Return the (x, y) coordinate for the center point of the cell that contains the specified text.  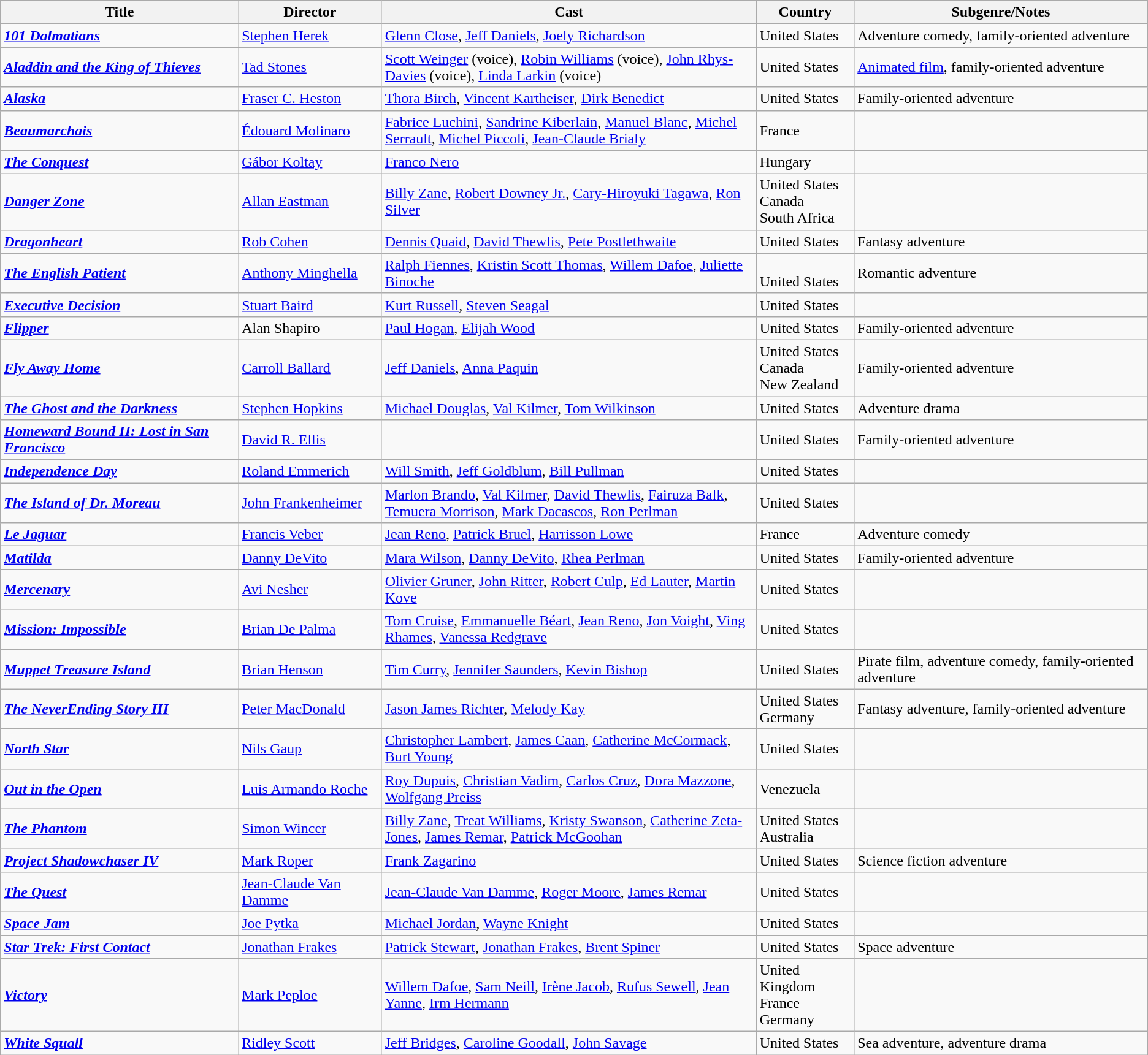
Country (805, 12)
Science fiction adventure (1001, 860)
Executive Decision (120, 305)
Roy Dupuis, Christian Vadim, Carlos Cruz, Dora Mazzone, Wolfgang Preiss (569, 788)
Michael Jordan, Wayne Knight (569, 923)
Jason James Richter, Melody Kay (569, 709)
The NeverEnding Story III (120, 709)
The English Patient (120, 273)
Patrick Stewart, Jonathan Frakes, Brent Spiner (569, 947)
Fantasy adventure, family-oriented adventure (1001, 709)
Ridley Scott (310, 1043)
Alan Shapiro (310, 328)
Flipper (120, 328)
Carroll Ballard (310, 368)
The Phantom (120, 829)
United StatesAustralia (805, 829)
Joe Pytka (310, 923)
Space adventure (1001, 947)
United StatesGermany (805, 709)
Brian De Palma (310, 629)
Danny DeVito (310, 558)
United StatesCanadaNew Zealand (805, 368)
Roland Emmerich (310, 471)
Pirate film, adventure comedy, family-oriented adventure (1001, 669)
Tom Cruise, Emmanuelle Béart, Jean Reno, Jon Voight, Ving Rhames, Vanessa Redgrave (569, 629)
Jean-Claude Van Damme (310, 891)
White Squall (120, 1043)
Adventure comedy (1001, 535)
North Star (120, 749)
Hungary (805, 162)
Jeff Daniels, Anna Paquin (569, 368)
Brian Henson (310, 669)
David R. Ellis (310, 440)
Peter MacDonald (310, 709)
Frank Zagarino (569, 860)
Billy Zane, Robert Downey Jr., Cary-Hiroyuki Tagawa, Ron Silver (569, 202)
Stephen Hopkins (310, 408)
Mark Peploe (310, 996)
Adventure comedy, family-oriented adventure (1001, 36)
Director (310, 12)
Dennis Quaid, David Thewlis, Pete Postlethwaite (569, 242)
Nils Gaup (310, 749)
Mark Roper (310, 860)
Subgenre/Notes (1001, 12)
Project Shadowchaser IV (120, 860)
The Island of Dr. Moreau (120, 503)
Cast (569, 12)
Anthony Minghella (310, 273)
Victory (120, 996)
Danger Zone (120, 202)
Jean Reno, Patrick Bruel, Harrisson Lowe (569, 535)
Paul Hogan, Elijah Wood (569, 328)
Matilda (120, 558)
Title (120, 12)
Kurt Russell, Steven Seagal (569, 305)
Luis Armando Roche (310, 788)
Billy Zane, Treat Williams, Kristy Swanson, Catherine Zeta-Jones, James Remar, Patrick McGoohan (569, 829)
Francis Veber (310, 535)
Avi Nesher (310, 590)
Jean-Claude Van Damme, Roger Moore, James Remar (569, 891)
Sea adventure, adventure drama (1001, 1043)
Mercenary (120, 590)
Rob Cohen (310, 242)
Allan Eastman (310, 202)
Ralph Fiennes, Kristin Scott Thomas, Willem Dafoe, Juliette Binoche (569, 273)
Willem Dafoe, Sam Neill, Irène Jacob, Rufus Sewell, Jean Yanne, Irm Hermann (569, 996)
United StatesCanadaSouth Africa (805, 202)
Scott Weinger (voice), Robin Williams (voice), John Rhys-Davies (voice), Linda Larkin (voice) (569, 67)
Beaumarchais (120, 130)
Fly Away Home (120, 368)
Tim Curry, Jennifer Saunders, Kevin Bishop (569, 669)
Venezuela (805, 788)
Will Smith, Jeff Goldblum, Bill Pullman (569, 471)
Romantic adventure (1001, 273)
101 Dalmatians (120, 36)
Muppet Treasure Island (120, 669)
Out in the Open (120, 788)
The Quest (120, 891)
Stephen Herek (310, 36)
Fantasy adventure (1001, 242)
Gábor Koltay (310, 162)
United KingdomFranceGermany (805, 996)
Adventure drama (1001, 408)
Le Jaguar (120, 535)
Independence Day (120, 471)
Space Jam (120, 923)
Aladdin and the King of Thieves (120, 67)
Jeff Bridges, Caroline Goodall, John Savage (569, 1043)
Marlon Brando, Val Kilmer, David Thewlis, Fairuza Balk, Temuera Morrison, Mark Dacascos, Ron Perlman (569, 503)
Tad Stones (310, 67)
Christopher Lambert, James Caan, Catherine McCormack, Burt Young (569, 749)
Fabrice Luchini, Sandrine Kiberlain, Manuel Blanc, Michel Serrault, Michel Piccoli, Jean-Claude Brialy (569, 130)
Édouard Molinaro (310, 130)
Homeward Bound II: Lost in San Francisco (120, 440)
Franco Nero (569, 162)
Olivier Gruner, John Ritter, Robert Culp, Ed Lauter, Martin Kove (569, 590)
Michael Douglas, Val Kilmer, Tom Wilkinson (569, 408)
Mission: Impossible (120, 629)
The Ghost and the Darkness (120, 408)
Animated film, family-oriented adventure (1001, 67)
Thora Birch, Vincent Kartheiser, Dirk Benedict (569, 99)
Mara Wilson, Danny DeVito, Rhea Perlman (569, 558)
Fraser C. Heston (310, 99)
Jonathan Frakes (310, 947)
Stuart Baird (310, 305)
Alaska (120, 99)
Simon Wincer (310, 829)
Glenn Close, Jeff Daniels, Joely Richardson (569, 36)
The Conquest (120, 162)
Dragonheart (120, 242)
John Frankenheimer (310, 503)
Star Trek: First Contact (120, 947)
